Search for the cell housing the specified text and yield its [X, Y] center coordinate. 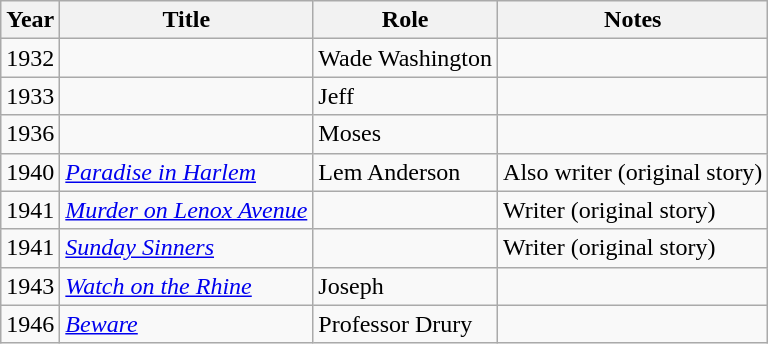
Joseph [406, 286]
1943 [30, 286]
Professor Drury [406, 324]
Notes [633, 20]
1936 [30, 134]
1933 [30, 96]
Year [30, 20]
Paradise in Harlem [186, 172]
Sunday Sinners [186, 248]
Jeff [406, 96]
Watch on the Rhine [186, 286]
Lem Anderson [406, 172]
Title [186, 20]
1940 [30, 172]
Wade Washington [406, 58]
1932 [30, 58]
Beware [186, 324]
Murder on Lenox Avenue [186, 210]
Moses [406, 134]
Role [406, 20]
1946 [30, 324]
Also writer (original story) [633, 172]
